Find where the given text appears and provide that cell's center as (x, y) coordinate. 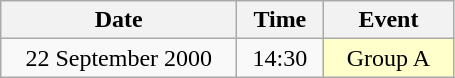
14:30 (280, 58)
Date (119, 20)
Event (388, 20)
Group A (388, 58)
Time (280, 20)
22 September 2000 (119, 58)
